Search for the cell housing the specified text and yield its (x, y) center coordinate. 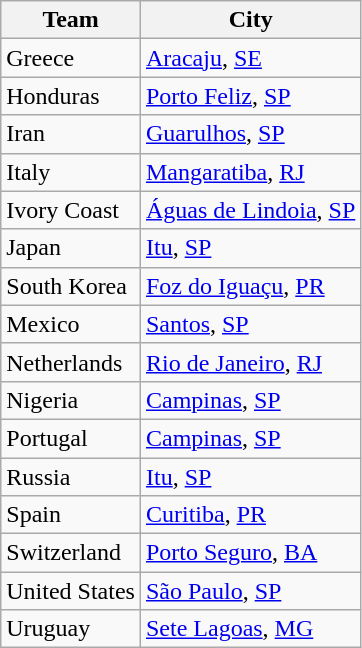
Mangaratiba, RJ (250, 172)
São Paulo, SP (250, 591)
Russia (71, 477)
Foz do Iguaçu, PR (250, 286)
Japan (71, 248)
Aracaju, SE (250, 58)
Spain (71, 515)
Sete Lagoas, MG (250, 629)
Uruguay (71, 629)
United States (71, 591)
City (250, 20)
Rio de Janeiro, RJ (250, 362)
South Korea (71, 286)
Switzerland (71, 553)
Porto Feliz, SP (250, 96)
Santos, SP (250, 324)
Portugal (71, 438)
Guarulhos, SP (250, 134)
Ivory Coast (71, 210)
Greece (71, 58)
Curitiba, PR (250, 515)
Team (71, 20)
Mexico (71, 324)
Honduras (71, 96)
Águas de Lindoia, SP (250, 210)
Porto Seguro, BA (250, 553)
Nigeria (71, 400)
Italy (71, 172)
Netherlands (71, 362)
Iran (71, 134)
